Scan for the cell matching the given text and deliver its (X, Y) coordinate at center. 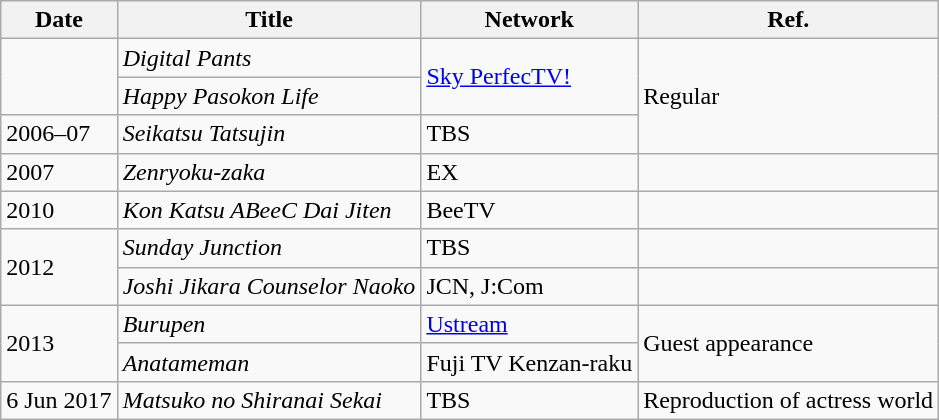
Regular (788, 96)
2010 (59, 210)
Burupen (269, 324)
2013 (59, 343)
Sunday Junction (269, 248)
2006–07 (59, 134)
JCN, J:Com (530, 286)
Kon Katsu ABeeC Dai Jiten (269, 210)
Fuji TV Kenzan-raku (530, 362)
Ustream (530, 324)
Date (59, 20)
EX (530, 172)
2012 (59, 267)
Zenryoku-zaka (269, 172)
2007 (59, 172)
Ref. (788, 20)
Seikatsu Tatsujin (269, 134)
Joshi Jikara Counselor Naoko (269, 286)
Title (269, 20)
Anatameman (269, 362)
Network (530, 20)
Sky PerfecTV! (530, 77)
Reproduction of actress world (788, 400)
Digital Pants (269, 58)
6 Jun 2017 (59, 400)
Matsuko no Shiranai Sekai (269, 400)
Happy Pasokon Life (269, 96)
BeeTV (530, 210)
Guest appearance (788, 343)
